Capture the cell that displays the provided text and extract its (x, y) central coordinate. 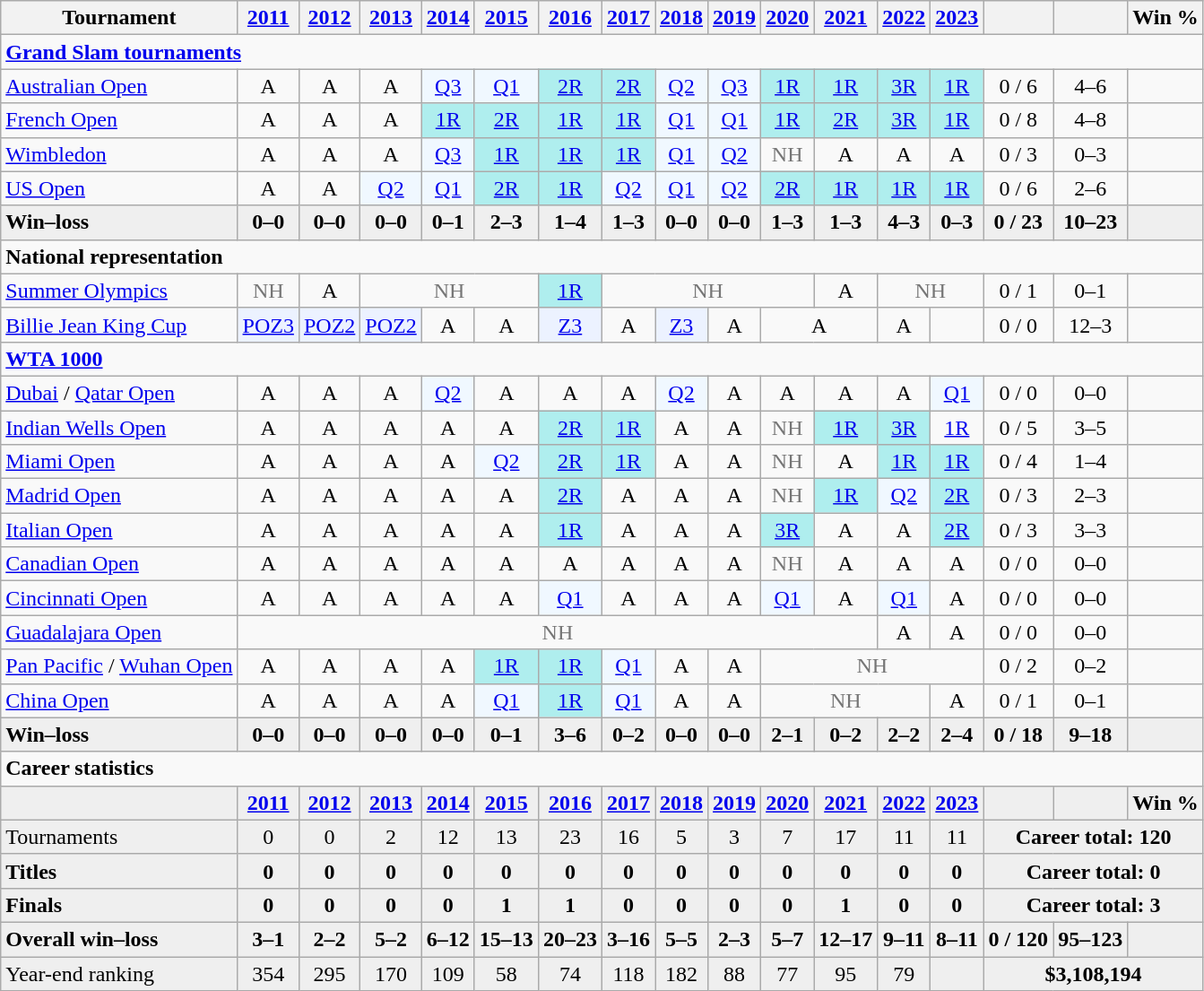
Australian Open (119, 86)
5 (681, 837)
Finals (119, 905)
77 (787, 973)
French Open (119, 120)
5–5 (681, 939)
Career total: 3 (1094, 905)
$3,108,194 (1094, 973)
Miami Open (119, 462)
182 (681, 973)
4–3 (904, 222)
Titles (119, 871)
0 / 8 (1018, 120)
8–11 (957, 939)
3–16 (628, 939)
88 (735, 973)
0 / 4 (1018, 462)
Indian Wells Open (119, 428)
3–6 (570, 735)
170 (391, 973)
13 (506, 837)
12–17 (846, 939)
0 / 23 (1018, 222)
0 / 18 (1018, 735)
WTA 1000 (602, 359)
Canadian Open (119, 564)
Career total: 120 (1094, 837)
Year-end ranking (119, 973)
China Open (119, 700)
12–3 (1090, 325)
4–8 (1090, 120)
3–5 (1090, 428)
95–123 (1090, 939)
Grand Slam tournaments (602, 52)
9–11 (904, 939)
2–6 (1090, 188)
10–23 (1090, 222)
3–1 (268, 939)
Tournaments (119, 837)
2–1 (787, 735)
7 (787, 837)
Career statistics (602, 769)
0 / 5 (1018, 428)
2 (391, 837)
4–6 (1090, 86)
Career total: 0 (1094, 871)
0 / 120 (1018, 939)
Cincinnati Open (119, 598)
17 (846, 837)
Wimbledon (119, 154)
95 (846, 973)
109 (448, 973)
20–23 (570, 939)
5–2 (391, 939)
9–18 (1090, 735)
2–4 (957, 735)
118 (628, 973)
POZ3 (268, 325)
295 (329, 973)
3 (735, 837)
23 (570, 837)
6–12 (448, 939)
Pan Pacific / Wuhan Open (119, 666)
Guadalajara Open (119, 632)
58 (506, 973)
5–7 (787, 939)
15–13 (506, 939)
Billie Jean King Cup (119, 325)
Tournament (119, 18)
Dubai / Qatar Open (119, 393)
3–3 (1090, 530)
Italian Open (119, 530)
12 (448, 837)
79 (904, 973)
354 (268, 973)
Madrid Open (119, 496)
0 / 2 (1018, 666)
National representation (602, 256)
74 (570, 973)
US Open (119, 188)
16 (628, 837)
Summer Olympics (119, 291)
Overall win–loss (119, 939)
